Provide the [X, Y] coordinate of the cell's center where the given text is located.  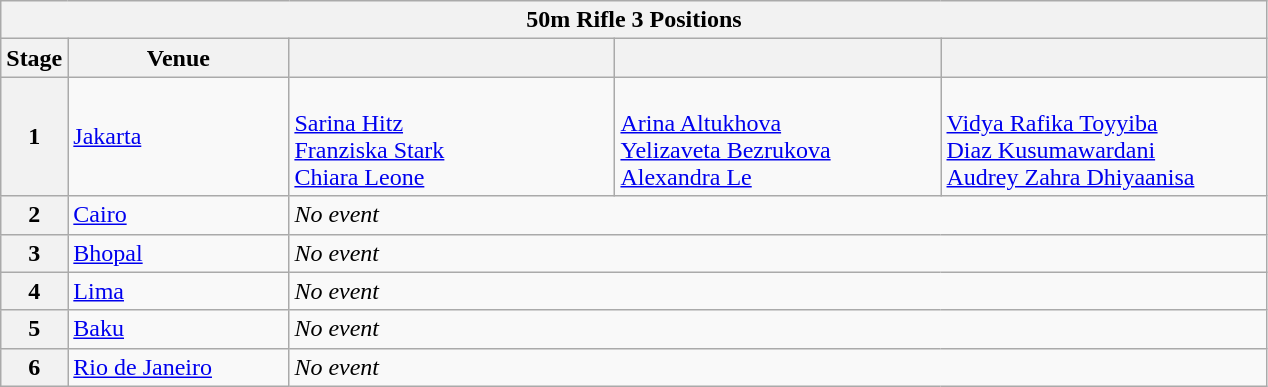
Lima [178, 291]
50m Rifle 3 Positions [634, 20]
2 [34, 215]
Cairo [178, 215]
Bhopal [178, 253]
6 [34, 367]
Baku [178, 329]
5 [34, 329]
Arina Altukhova Yelizaveta Bezrukova Alexandra Le [778, 136]
4 [34, 291]
Stage [34, 58]
3 [34, 253]
Venue [178, 58]
Vidya Rafika Toyyiba Diaz Kusumawardani Audrey Zahra Dhiyaanisa [1104, 136]
1 [34, 136]
Rio de Janeiro [178, 367]
Sarina Hitz Franziska Stark Chiara Leone [452, 136]
Jakarta [178, 136]
